Identify which cell holds the provided text, then report its (x, y) central coordinate. 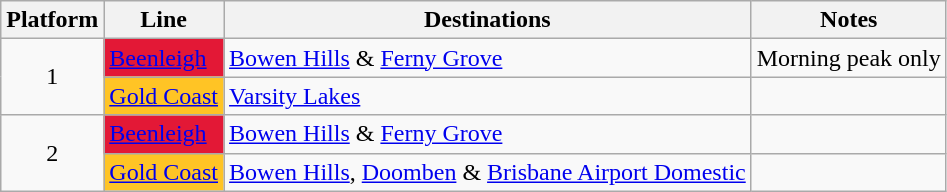
Line (164, 20)
Morning peak only (848, 58)
Varsity Lakes (488, 96)
1 (52, 77)
Destinations (488, 20)
Notes (848, 20)
Platform (52, 20)
Bowen Hills, Doomben & Brisbane Airport Domestic (488, 172)
2 (52, 153)
